Find where the given text appears and provide that cell's center as [x, y] coordinate. 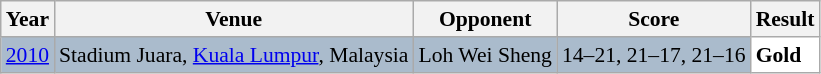
Gold [786, 55]
Result [786, 19]
Venue [234, 19]
Opponent [485, 19]
Score [654, 19]
Year [28, 19]
2010 [28, 55]
14–21, 21–17, 21–16 [654, 55]
Stadium Juara, Kuala Lumpur, Malaysia [234, 55]
Loh Wei Sheng [485, 55]
